Return (X, Y) of the center of cell containing provided text 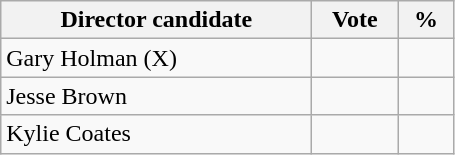
% (426, 20)
Jesse Brown (156, 96)
Gary Holman (X) (156, 58)
Director candidate (156, 20)
Kylie Coates (156, 134)
Vote (355, 20)
